Determine the [X, Y] coordinate at the center of the cell enclosing the given text.  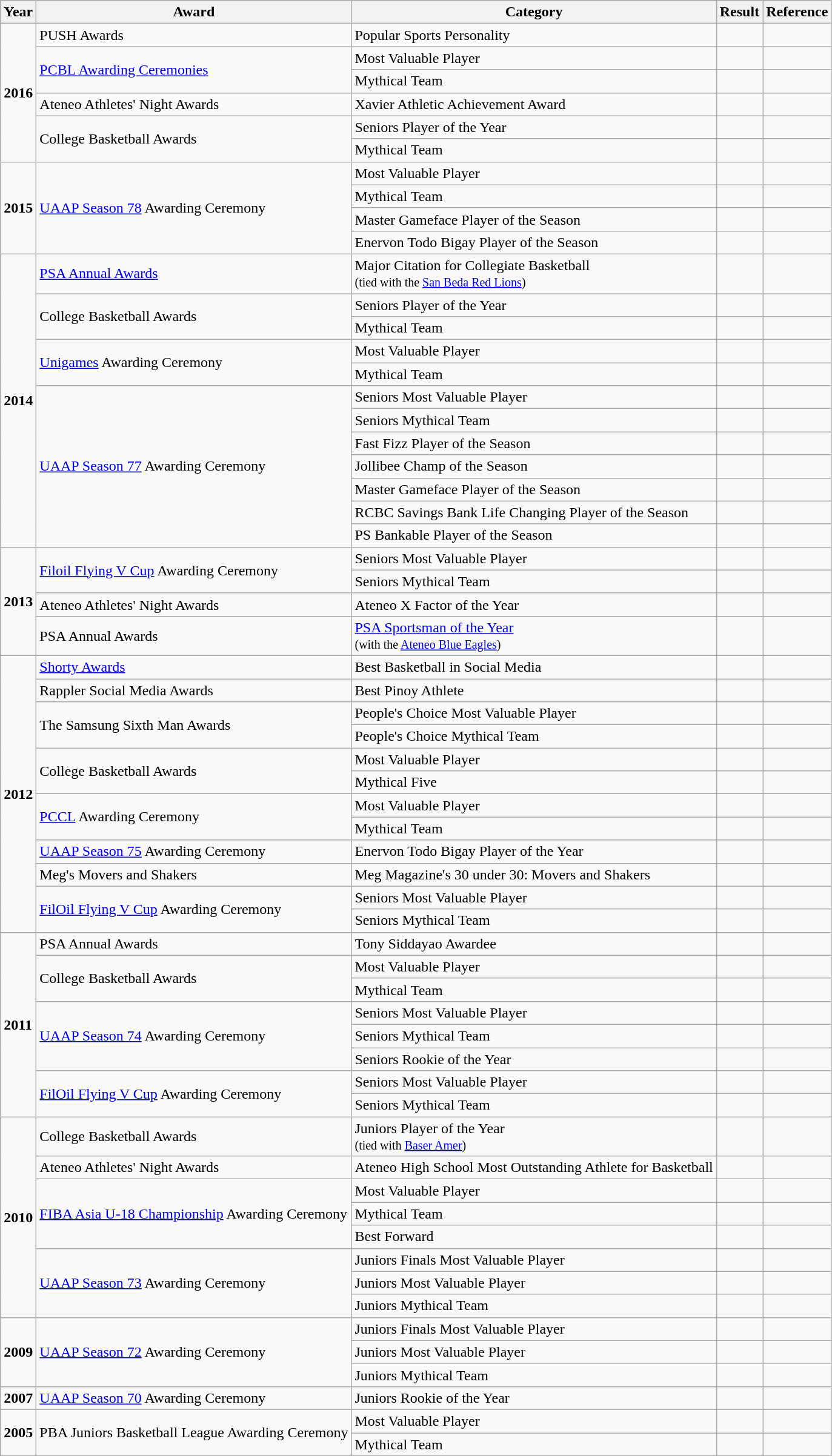
UAAP Season 77 Awarding Ceremony [194, 466]
Tony Siddayao Awardee [534, 944]
Best Pinoy Athlete [534, 690]
2012 [18, 793]
UAAP Season 70 Awarding Ceremony [194, 1398]
PCCL Awarding Ceremony [194, 817]
Juniors Player of the Year(tied with Baser Amer) [534, 1136]
2009 [18, 1352]
2010 [18, 1217]
Meg Magazine's 30 under 30: Movers and Shakers [534, 875]
People's Choice Mythical Team [534, 736]
PCBL Awarding Ceremonies [194, 70]
Rappler Social Media Awards [194, 690]
People's Choice Most Valuable Player [534, 713]
Ateneo X Factor of the Year [534, 604]
2013 [18, 601]
Best Forward [534, 1237]
2015 [18, 208]
2005 [18, 1432]
The Samsung Sixth Man Awards [194, 725]
Juniors Rookie of the Year [534, 1398]
Xavier Athletic Achievement Award [534, 104]
2016 [18, 93]
Reference [797, 12]
Unigames Awarding Ceremony [194, 363]
UAAP Season 78 Awarding Ceremony [194, 208]
Ateneo High School Most Outstanding Athlete for Basketball [534, 1168]
Enervon Todo Bigay Player of the Year [534, 852]
Fast Fizz Player of the Season [534, 443]
FIBA Asia U-18 Championship Awarding Ceremony [194, 1214]
Shorty Awards [194, 667]
Enervon Todo Bigay Player of the Season [534, 242]
Jollibee Champ of the Season [534, 466]
Best Basketball in Social Media [534, 667]
2014 [18, 400]
UAAP Season 74 Awarding Ceremony [194, 1036]
2011 [18, 1024]
Filoil Flying V Cup Awarding Ceremony [194, 570]
Category [534, 12]
Major Citation for Collegiate Basketball(tied with the San Beda Red Lions) [534, 274]
Seniors Rookie of the Year [534, 1059]
Year [18, 12]
Meg's Movers and Shakers [194, 875]
UAAP Season 75 Awarding Ceremony [194, 852]
PS Bankable Player of the Season [534, 535]
2007 [18, 1398]
PSA Sportsman of the Year(with the Ateneo Blue Eagles) [534, 636]
RCBC Savings Bank Life Changing Player of the Season [534, 512]
Result [739, 12]
Mythical Five [534, 783]
UAAP Season 73 Awarding Ceremony [194, 1283]
UAAP Season 72 Awarding Ceremony [194, 1352]
PBA Juniors Basketball League Awarding Ceremony [194, 1432]
Award [194, 12]
Popular Sports Personality [534, 35]
PUSH Awards [194, 35]
